Extract the [X, Y] coordinate from the center of the cell holding the provided text.  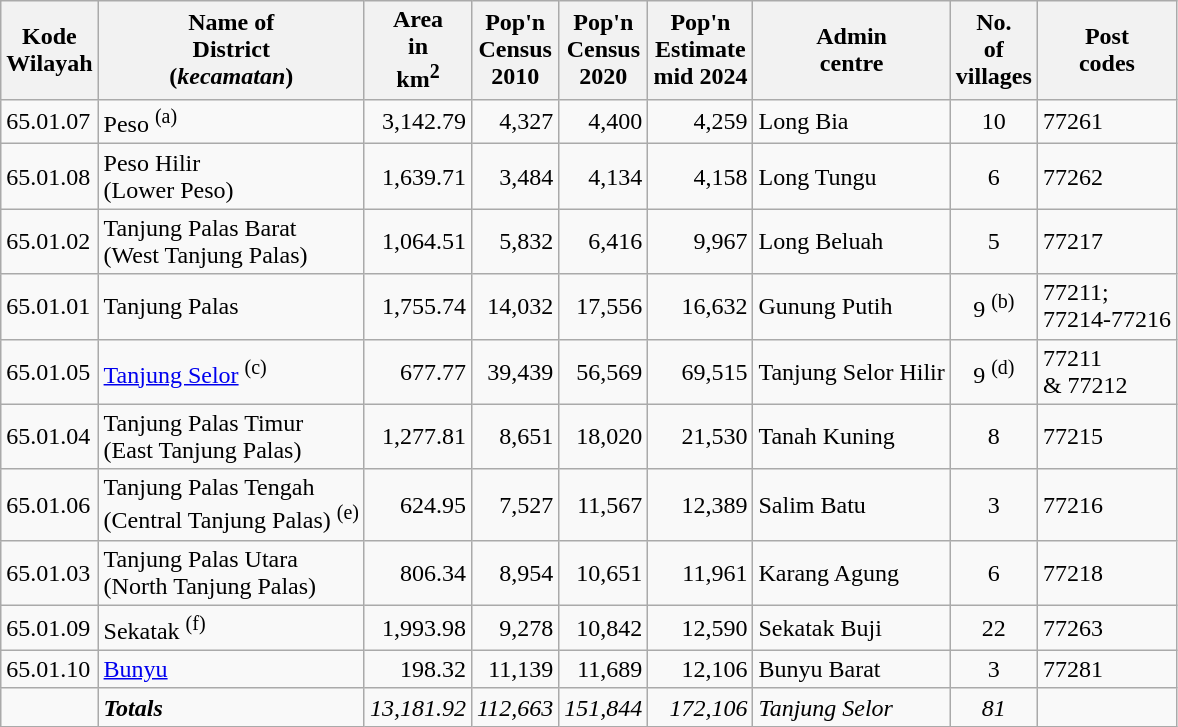
65.01.01 [50, 306]
65.01.08 [50, 176]
1,993.98 [418, 628]
77211;77214-77216 [1106, 306]
Sekatak Buji [852, 628]
22 [994, 628]
Area in km2 [418, 50]
624.95 [418, 505]
5,832 [516, 242]
65.01.07 [50, 122]
77216 [1106, 505]
Tanjung Selor Hilir [852, 372]
39,439 [516, 372]
77262 [1106, 176]
3,484 [516, 176]
4,134 [604, 176]
Pop'nEstimatemid 2024 [700, 50]
7,527 [516, 505]
112,663 [516, 707]
56,569 [604, 372]
Tanah Kuning [852, 436]
13,181.92 [418, 707]
65.01.09 [50, 628]
10,842 [604, 628]
65.01.02 [50, 242]
9 (b) [994, 306]
65.01.06 [50, 505]
18,020 [604, 436]
77218 [1106, 574]
21,530 [700, 436]
12,590 [700, 628]
Tanjung Selor (c) [231, 372]
10,651 [604, 574]
Kode Wilayah [50, 50]
Peso Hilir (Lower Peso) [231, 176]
4,158 [700, 176]
Sekatak (f) [231, 628]
Postcodes [1106, 50]
12,389 [700, 505]
Tanjung Palas [231, 306]
Totals [231, 707]
65.01.10 [50, 669]
3,142.79 [418, 122]
Karang Agung [852, 574]
Tanjung Palas Tengah (Central Tanjung Palas) (e) [231, 505]
806.34 [418, 574]
10 [994, 122]
12,106 [700, 669]
Tanjung Palas Timur (East Tanjung Palas) [231, 436]
8 [994, 436]
Peso (a) [231, 122]
65.01.03 [50, 574]
Tanjung Selor [852, 707]
8,954 [516, 574]
9,278 [516, 628]
4,327 [516, 122]
677.77 [418, 372]
1,755.74 [418, 306]
Bunyu [231, 669]
77211& 77212 [1106, 372]
151,844 [604, 707]
1,064.51 [418, 242]
1,277.81 [418, 436]
5 [994, 242]
Pop'nCensus2020 [604, 50]
69,515 [700, 372]
Long Tungu [852, 176]
Tanjung Palas Barat (West Tanjung Palas) [231, 242]
198.32 [418, 669]
Long Bia [852, 122]
6,416 [604, 242]
4,400 [604, 122]
77217 [1106, 242]
Admin centre [852, 50]
172,106 [700, 707]
Salim Batu [852, 505]
77215 [1106, 436]
Pop'nCensus2010 [516, 50]
77261 [1106, 122]
11,961 [700, 574]
11,139 [516, 669]
65.01.04 [50, 436]
Bunyu Barat [852, 669]
4,259 [700, 122]
81 [994, 707]
Gunung Putih [852, 306]
65.01.05 [50, 372]
11,689 [604, 669]
16,632 [700, 306]
9,967 [700, 242]
Tanjung Palas Utara (North Tanjung Palas) [231, 574]
Name ofDistrict (kecamatan) [231, 50]
1,639.71 [418, 176]
8,651 [516, 436]
14,032 [516, 306]
9 (d) [994, 372]
11,567 [604, 505]
77281 [1106, 669]
17,556 [604, 306]
No.of villages [994, 50]
77263 [1106, 628]
Long Beluah [852, 242]
